Provide the [x, y] coordinate of the cell's center where the given text is located.  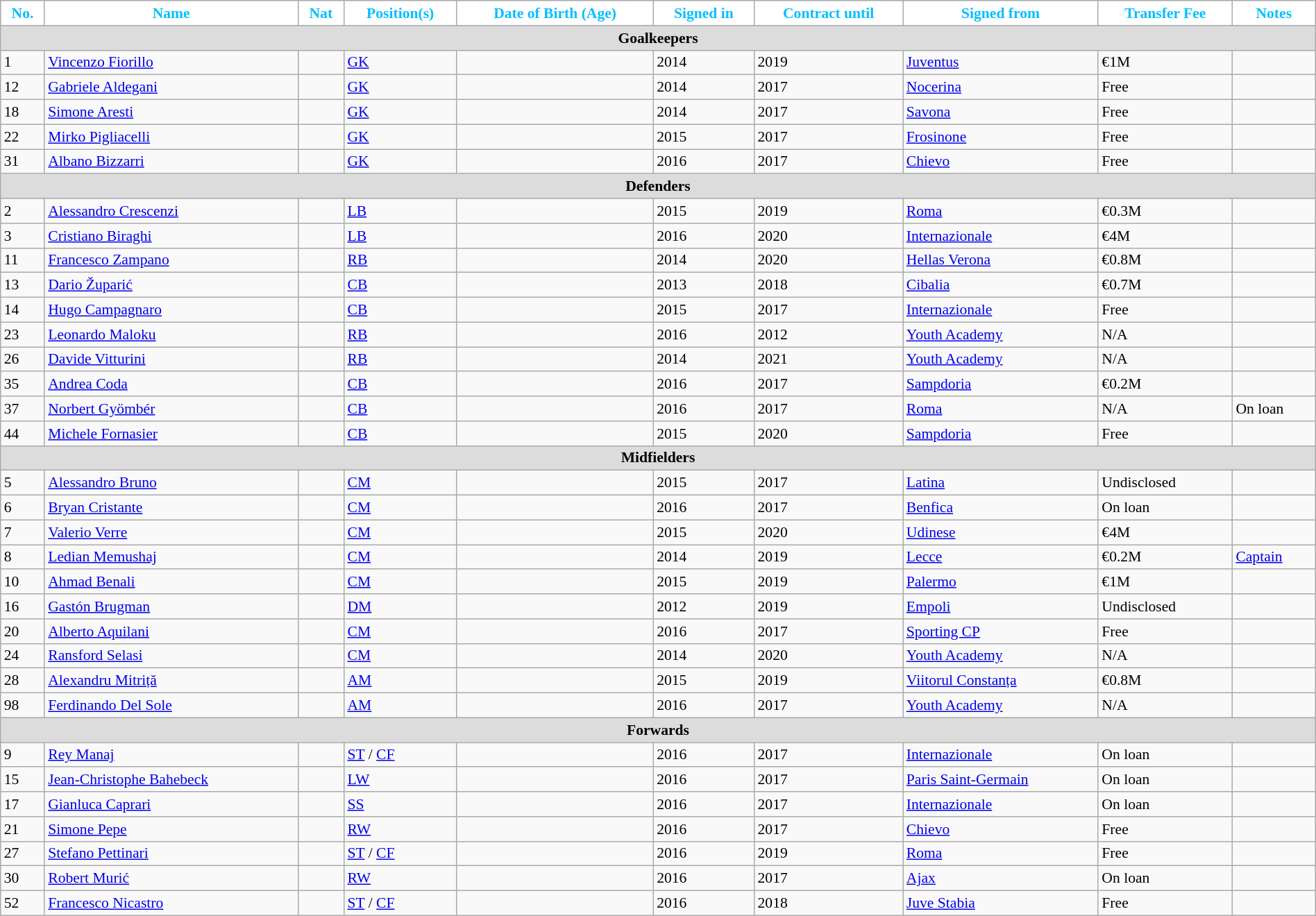
Vincenzo Fiorillo [171, 62]
14 [22, 310]
Gianluca Caprari [171, 804]
Date of Birth (Age) [555, 13]
52 [22, 904]
Midfielders [658, 458]
€0.7M [1165, 285]
Simone Pepe [171, 829]
Albano Bizzarri [171, 162]
13 [22, 285]
Dario Župarić [171, 285]
Palermo [1001, 582]
Michele Fornasier [171, 434]
SS [400, 804]
Juve Stabia [1001, 904]
3 [22, 236]
Name [171, 13]
35 [22, 384]
9 [22, 755]
Udinese [1001, 532]
Juventus [1001, 62]
Francesco Zampano [171, 260]
12 [22, 87]
22 [22, 137]
Position(s) [400, 13]
98 [22, 706]
Rey Manaj [171, 755]
2 [22, 211]
8 [22, 557]
Signed in [704, 13]
Viitorul Constanța [1001, 681]
Cibalia [1001, 285]
Davide Vitturini [171, 359]
Sporting CP [1001, 631]
Robert Murić [171, 879]
2021 [829, 359]
LW [400, 780]
Hellas Verona [1001, 260]
Ahmad Benali [171, 582]
Notes [1274, 13]
Frosinone [1001, 137]
Ledian Memushaj [171, 557]
Valerio Verre [171, 532]
37 [22, 409]
30 [22, 879]
1 [22, 62]
Ajax [1001, 879]
24 [22, 656]
Defenders [658, 187]
Ferdinando Del Sole [171, 706]
Hugo Campagnaro [171, 310]
10 [22, 582]
Empoli [1001, 607]
Alessandro Bruno [171, 483]
44 [22, 434]
Jean-Christophe Bahebeck [171, 780]
21 [22, 829]
Nocerina [1001, 87]
Stefano Pettinari [171, 854]
DM [400, 607]
Cristiano Biraghi [171, 236]
Forwards [658, 730]
5 [22, 483]
Bryan Cristante [171, 508]
No. [22, 13]
Goalkeepers [658, 38]
Nat [321, 13]
11 [22, 260]
Norbert Gyömbér [171, 409]
15 [22, 780]
Francesco Nicastro [171, 904]
Alberto Aquilani [171, 631]
23 [22, 334]
17 [22, 804]
28 [22, 681]
26 [22, 359]
2013 [704, 285]
27 [22, 854]
Captain [1274, 557]
Transfer Fee [1165, 13]
Latina [1001, 483]
Gastón Brugman [171, 607]
20 [22, 631]
18 [22, 112]
€0.3M [1165, 211]
Ransford Selasi [171, 656]
Contract until [829, 13]
31 [22, 162]
Andrea Coda [171, 384]
Benfica [1001, 508]
Gabriele Aldegani [171, 87]
Alessandro Crescenzi [171, 211]
Leonardo Maloku [171, 334]
Alexandru Mitriță [171, 681]
Savona [1001, 112]
16 [22, 607]
7 [22, 532]
Mirko Pigliacelli [171, 137]
6 [22, 508]
Simone Aresti [171, 112]
Lecce [1001, 557]
Signed from [1001, 13]
Paris Saint-Germain [1001, 780]
